Identify which cell holds the provided text, then report its [x, y] central coordinate. 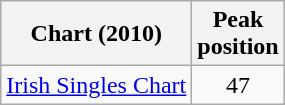
47 [238, 85]
Irish Singles Chart [96, 85]
Peakposition [238, 34]
Chart (2010) [96, 34]
